For the text-containing cell, return its midpoint in (x, y) coordinate format. 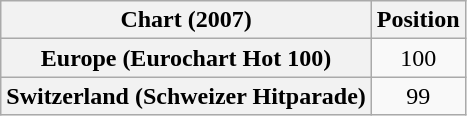
100 (418, 58)
Switzerland (Schweizer Hitparade) (186, 96)
Position (418, 20)
Europe (Eurochart Hot 100) (186, 58)
99 (418, 96)
Chart (2007) (186, 20)
